Determine the [x, y] coordinate at the center of the cell enclosing the given text.  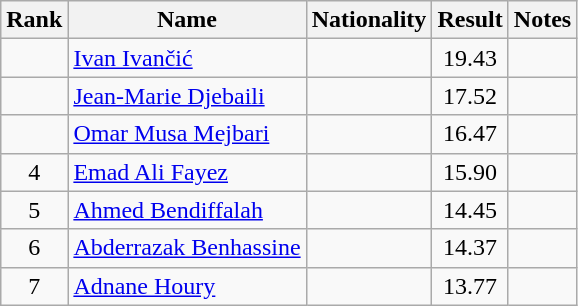
16.47 [470, 134]
14.45 [470, 210]
6 [34, 248]
7 [34, 286]
Omar Musa Mejbari [187, 134]
Jean-Marie Djebaili [187, 96]
Nationality [369, 20]
Result [470, 20]
Adnane Houry [187, 286]
Emad Ali Fayez [187, 172]
Rank [34, 20]
13.77 [470, 286]
15.90 [470, 172]
Abderrazak Benhassine [187, 248]
Notes [542, 20]
5 [34, 210]
17.52 [470, 96]
4 [34, 172]
Name [187, 20]
Ahmed Bendiffalah [187, 210]
14.37 [470, 248]
Ivan Ivančić [187, 58]
19.43 [470, 58]
